Capture the cell that displays the provided text and extract its (X, Y) central coordinate. 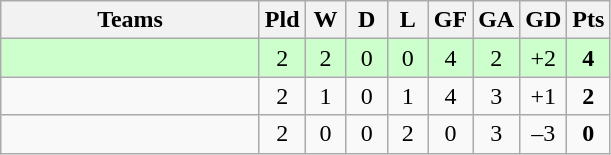
+1 (544, 96)
D (366, 20)
+2 (544, 58)
L (408, 20)
Pld (282, 20)
Teams (130, 20)
GD (544, 20)
W (326, 20)
–3 (544, 134)
Pts (588, 20)
GF (450, 20)
GA (496, 20)
